Locate the cell with the specified text and output its [x, y] center coordinate. 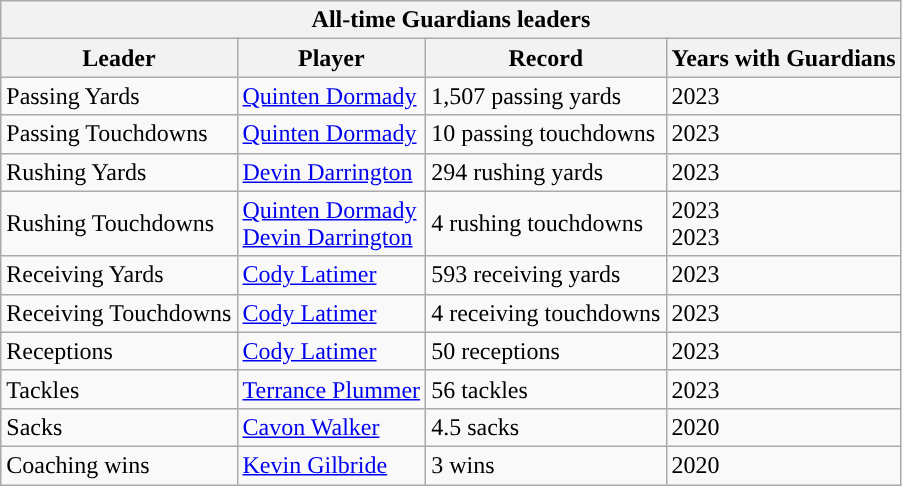
50 receptions [546, 351]
56 tackles [546, 389]
4.5 sacks [546, 427]
Receiving Yards [119, 275]
Receiving Touchdowns [119, 313]
4 receiving touchdowns [546, 313]
Player [332, 58]
Rushing Touchdowns [119, 224]
All-time Guardians leaders [451, 20]
593 receiving yards [546, 275]
Kevin Gilbride [332, 465]
Terrance Plummer [332, 389]
Quinten DormadyDevin Darrington [332, 224]
Years with Guardians [784, 58]
Devin Darrington [332, 172]
Sacks [119, 427]
294 rushing yards [546, 172]
Record [546, 58]
Tackles [119, 389]
Rushing Yards [119, 172]
Passing Yards [119, 96]
4 rushing touchdowns [546, 224]
Coaching wins [119, 465]
Receptions [119, 351]
Passing Touchdowns [119, 134]
1,507 passing yards [546, 96]
Cavon Walker [332, 427]
Leader [119, 58]
20232023 [784, 224]
3 wins [546, 465]
10 passing touchdowns [546, 134]
